For the text-containing cell, return its midpoint in [x, y] coordinate format. 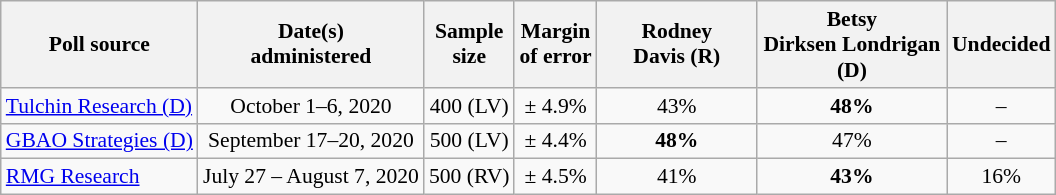
500 (LV) [470, 141]
Poll source [100, 44]
July 27 – August 7, 2020 [311, 177]
RMG Research [100, 177]
500 (RV) [470, 177]
Samplesize [470, 44]
± 4.4% [555, 141]
Date(s)administered [311, 44]
47% [852, 141]
GBAO Strategies (D) [100, 141]
± 4.5% [555, 177]
Marginof error [555, 44]
41% [677, 177]
± 4.9% [555, 106]
Undecided [1001, 44]
16% [1001, 177]
BetsyDirksen Londrigan (D) [852, 44]
400 (LV) [470, 106]
September 17–20, 2020 [311, 141]
Tulchin Research (D) [100, 106]
RodneyDavis (R) [677, 44]
October 1–6, 2020 [311, 106]
